Return the (x, y) coordinate for the center point of the cell that contains the specified text.  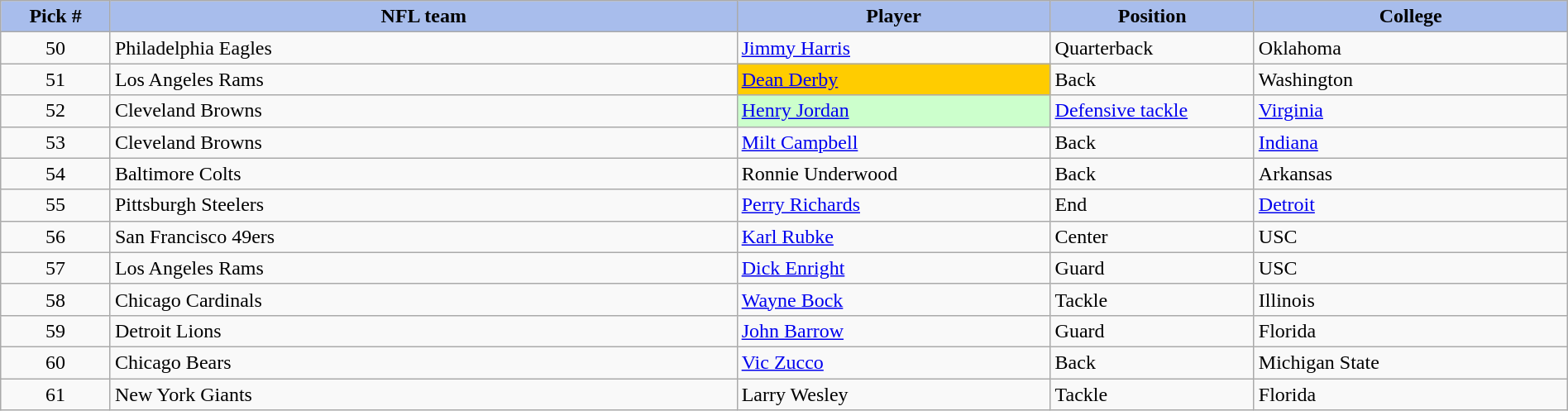
Dick Enright (893, 268)
Center (1152, 237)
New York Giants (423, 394)
Player (893, 17)
Philadelphia Eagles (423, 48)
Arkansas (1411, 174)
San Francisco 49ers (423, 237)
NFL team (423, 17)
58 (56, 299)
Position (1152, 17)
56 (56, 237)
College (1411, 17)
Pick # (56, 17)
Wayne Bock (893, 299)
Chicago Cardinals (423, 299)
Quarterback (1152, 48)
54 (56, 174)
61 (56, 394)
52 (56, 111)
Defensive tackle (1152, 111)
55 (56, 205)
Karl Rubke (893, 237)
57 (56, 268)
Ronnie Underwood (893, 174)
Dean Derby (893, 79)
Pittsburgh Steelers (423, 205)
51 (56, 79)
Vic Zucco (893, 362)
Illinois (1411, 299)
End (1152, 205)
Oklahoma (1411, 48)
Perry Richards (893, 205)
Henry Jordan (893, 111)
Washington (1411, 79)
Milt Campbell (893, 142)
Virginia (1411, 111)
Larry Wesley (893, 394)
Baltimore Colts (423, 174)
Detroit (1411, 205)
53 (56, 142)
60 (56, 362)
Detroit Lions (423, 331)
Michigan State (1411, 362)
50 (56, 48)
Indiana (1411, 142)
Jimmy Harris (893, 48)
59 (56, 331)
John Barrow (893, 331)
Chicago Bears (423, 362)
